Provide the (X, Y) coordinate of the cell's center where the given text is located.  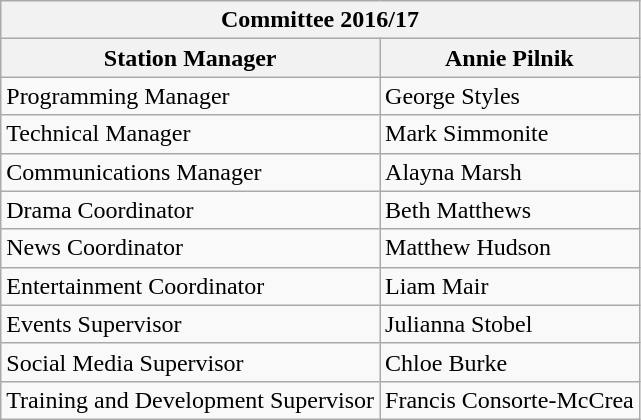
Events Supervisor (190, 324)
Programming Manager (190, 96)
Chloe Burke (510, 362)
Committee 2016/17 (320, 20)
Social Media Supervisor (190, 362)
Beth Matthews (510, 210)
Communications Manager (190, 172)
Liam Mair (510, 286)
Alayna Marsh (510, 172)
George Styles (510, 96)
Francis Consorte-McCrea (510, 400)
Entertainment Coordinator (190, 286)
Technical Manager (190, 134)
News Coordinator (190, 248)
Station Manager (190, 58)
Matthew Hudson (510, 248)
Training and Development Supervisor (190, 400)
Julianna Stobel (510, 324)
Annie Pilnik (510, 58)
Mark Simmonite (510, 134)
Drama Coordinator (190, 210)
